Pinpoint the cell where the given text exists, returning its (X, Y) midpoint coordinate. 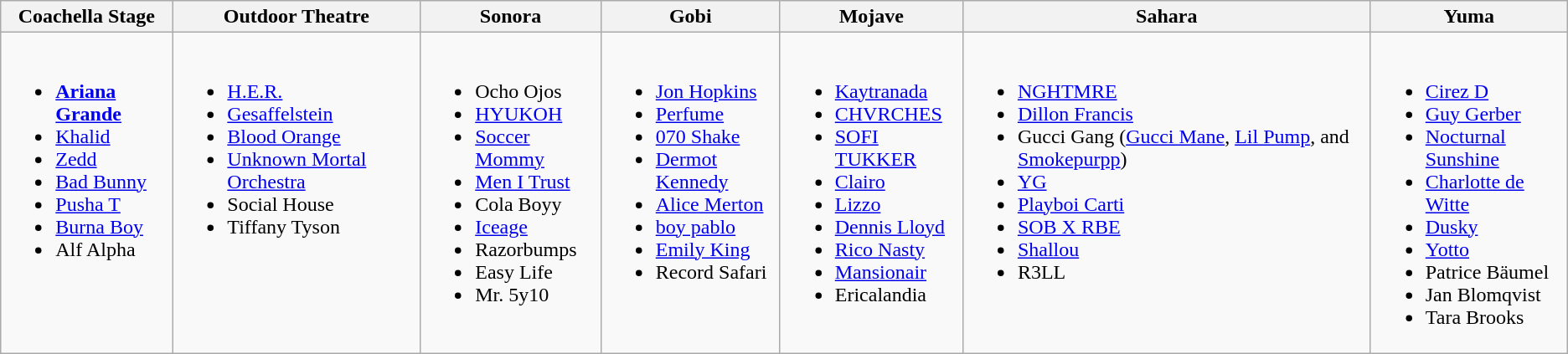
Cirez DGuy GerberNocturnal SunshineCharlotte de WitteDuskyYottoPatrice BäumelJan BlomqvistTara Brooks (1469, 192)
Ocho OjosHYUKOHSoccer MommyMen I TrustCola BoyyIceageRazorbumpsEasy LifeMr. 5y10 (511, 192)
Sahara (1166, 17)
Jon HopkinsPerfume070 ShakeDermot KennedyAlice Mertonboy pabloEmily KingRecord Safari (690, 192)
Ariana GrandeKhalidZeddBad BunnyPusha TBurna BoyAlf Alpha (87, 192)
H.E.R.GesaffelsteinBlood OrangeUnknown Mortal OrchestraSocial HouseTiffany Tyson (297, 192)
Gobi (690, 17)
Coachella Stage (87, 17)
Sonora (511, 17)
Mojave (871, 17)
Yuma (1469, 17)
Outdoor Theatre (297, 17)
KaytranadaCHVRCHESSOFI TUKKERClairoLizzoDennis LloydRico NastyMansionairEricalandia (871, 192)
NGHTMREDillon FrancisGucci Gang (Gucci Mane, Lil Pump, and Smokepurpp)YGPlayboi CartiSOB X RBEShallouR3LL (1166, 192)
